Return the [X, Y] coordinate for the center point of the cell that contains the specified text.  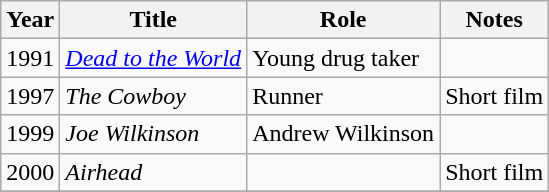
Airhead [154, 172]
1997 [30, 96]
Notes [494, 20]
Joe Wilkinson [154, 134]
Runner [344, 96]
Dead to the World [154, 58]
1991 [30, 58]
The Cowboy [154, 96]
Role [344, 20]
Young drug taker [344, 58]
1999 [30, 134]
Title [154, 20]
Andrew Wilkinson [344, 134]
2000 [30, 172]
Year [30, 20]
